Scan for the cell matching the given text and deliver its [x, y] coordinate at center. 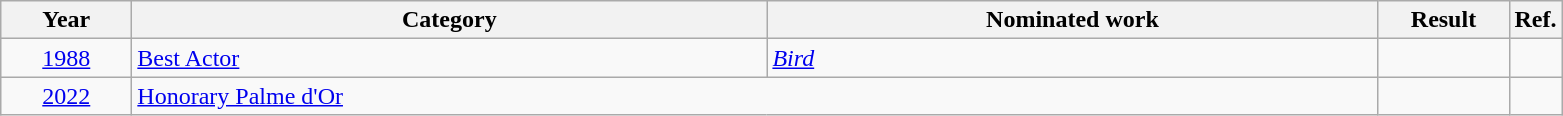
Ref. [1536, 20]
2022 [66, 96]
Bird [1072, 58]
Result [1444, 20]
Year [66, 20]
1988 [66, 58]
Best Actor [450, 58]
Nominated work [1072, 20]
Honorary Palme d'Or [755, 96]
Category [450, 20]
